Determine the [X, Y] coordinate at the center of the cell enclosing the given text.  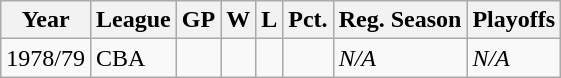
League [133, 20]
W [238, 20]
Playoffs [514, 20]
GP [198, 20]
Reg. Season [400, 20]
L [270, 20]
Year [46, 20]
Pct. [308, 20]
CBA [133, 58]
1978/79 [46, 58]
